Detect which cell encompasses the target text, then output its [x, y] center coordinate. 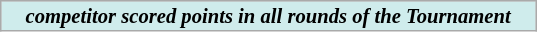
competitor scored points in all rounds of the Tournament [268, 14]
